Capture the cell that displays the provided text and extract its (X, Y) central coordinate. 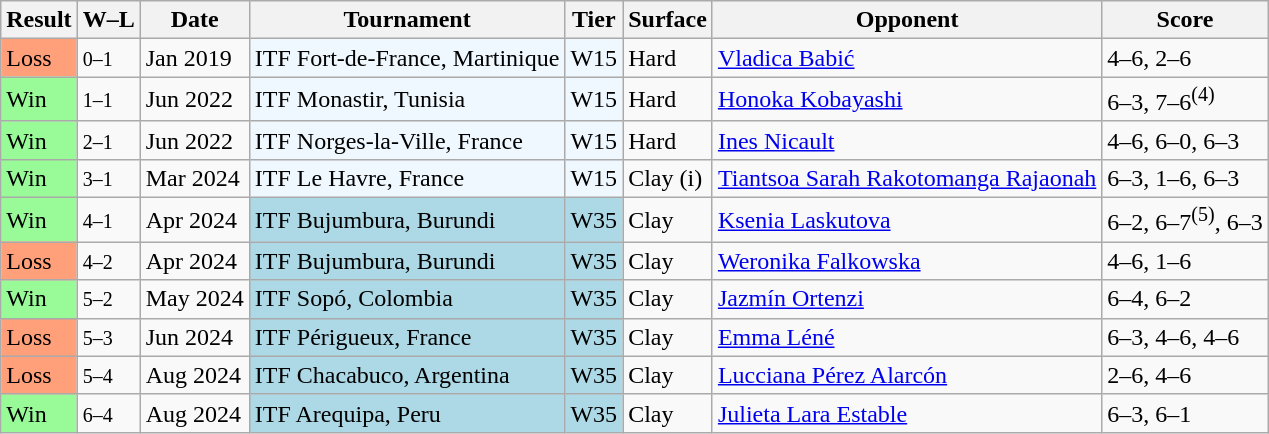
ITF Chacabuco, Argentina (407, 375)
W–L (108, 20)
ITF Arequipa, Peru (407, 413)
4–1 (108, 220)
Jan 2019 (194, 58)
4–6, 2–6 (1185, 58)
Score (1185, 20)
ITF Périgueux, France (407, 337)
4–6, 1–6 (1185, 261)
Result (39, 20)
Weronika Falkowska (906, 261)
2–6, 4–6 (1185, 375)
ITF Norges-la-Ville, France (407, 140)
Honoka Kobayashi (906, 100)
2–1 (108, 140)
6–4 (108, 413)
ITF Le Havre, France (407, 178)
Date (194, 20)
ITF Sopó, Colombia (407, 299)
May 2024 (194, 299)
Julieta Lara Estable (906, 413)
Jazmín Ortenzi (906, 299)
5–4 (108, 375)
5–2 (108, 299)
0–1 (108, 58)
6–3, 4–6, 4–6 (1185, 337)
4–2 (108, 261)
6–3, 6–1 (1185, 413)
Lucciana Pérez Alarcón (906, 375)
Ksenia Laskutova (906, 220)
Mar 2024 (194, 178)
6–2, 6–7(5), 6–3 (1185, 220)
Jun 2024 (194, 337)
1–1 (108, 100)
Emma Léné (906, 337)
Tiantsoa Sarah Rakotomanga Rajaonah (906, 178)
Vladica Babić (906, 58)
Clay (i) (668, 178)
6–3, 7–6(4) (1185, 100)
ITF Fort-de-France, Martinique (407, 58)
Tier (594, 20)
Ines Nicault (906, 140)
6–3, 1–6, 6–3 (1185, 178)
ITF Monastir, Tunisia (407, 100)
6–4, 6–2 (1185, 299)
5–3 (108, 337)
Surface (668, 20)
3–1 (108, 178)
Tournament (407, 20)
Opponent (906, 20)
4–6, 6–0, 6–3 (1185, 140)
